For the text-containing cell, return its midpoint in [X, Y] coordinate format. 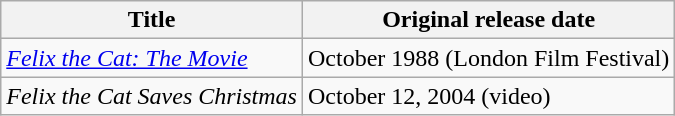
October 12, 2004 (video) [488, 96]
October 1988 (London Film Festival) [488, 58]
Title [152, 20]
Original release date [488, 20]
Felix the Cat Saves Christmas [152, 96]
Felix the Cat: The Movie [152, 58]
